Provide the (x, y) coordinate of the cell's center where the given text is located.  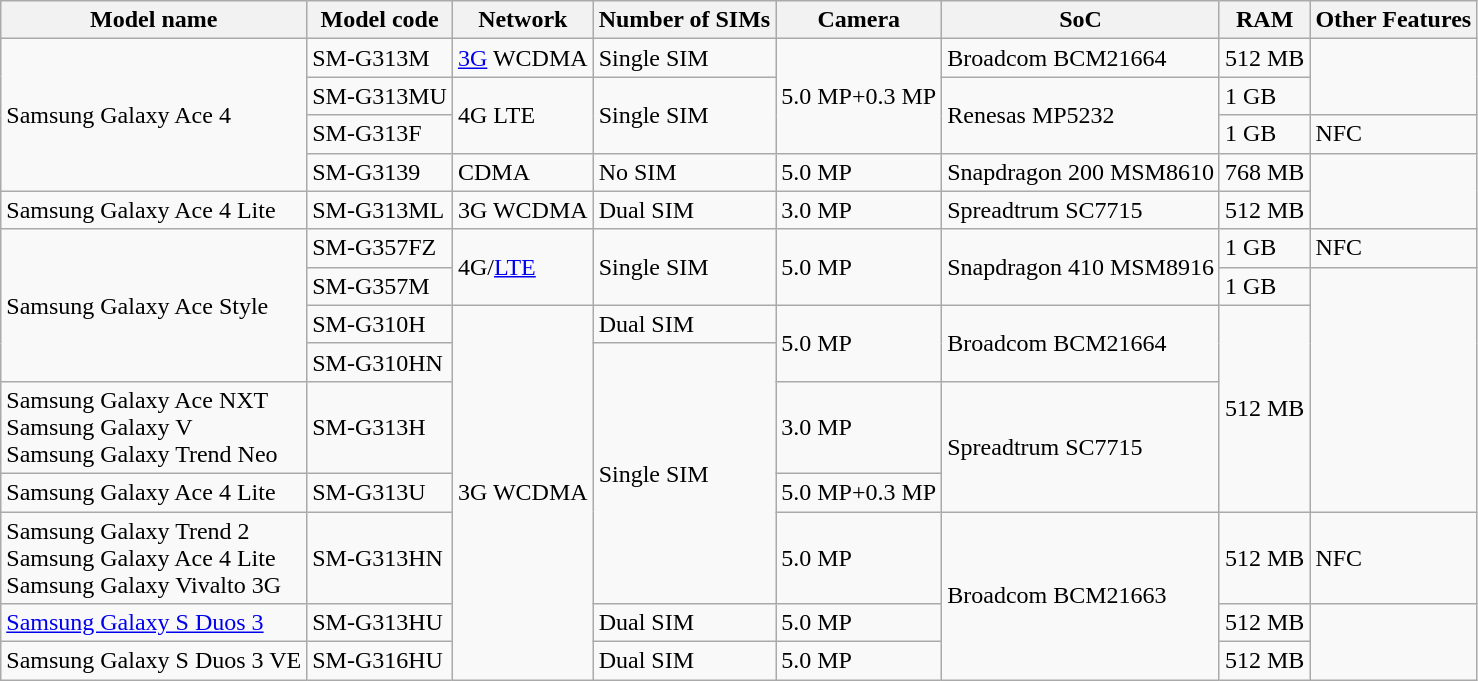
Model code (380, 20)
SM-G313F (380, 134)
Samsung Galaxy Ace Style (154, 305)
RAM (1264, 20)
Renesas MP5232 (1081, 115)
4G/LTE (522, 267)
Samsung Galaxy Ace NXTSamsung Galaxy VSamsung Galaxy Trend Neo (154, 427)
4G LTE (522, 115)
SoC (1081, 20)
SM-G357FZ (380, 248)
Camera (859, 20)
Samsung Galaxy S Duos 3 (154, 623)
Snapdragon 410 MSM8916 (1081, 267)
SM-G313HN (380, 558)
SM-G310H (380, 324)
SM-G357M (380, 286)
SM-G3139 (380, 172)
CDMA (522, 172)
Number of SIMs (684, 20)
Samsung Galaxy Ace 4 (154, 115)
SM-G313U (380, 492)
SM-G313H (380, 427)
SM-G313M (380, 58)
SM-G316HU (380, 661)
Other Features (1394, 20)
Model name (154, 20)
SM-G310HN (380, 362)
Samsung Galaxy S Duos 3 VE (154, 661)
SM-G313ML (380, 210)
No SIM (684, 172)
Network (522, 20)
Samsung Galaxy Trend 2Samsung Galaxy Ace 4 LiteSamsung Galaxy Vivalto 3G (154, 558)
Snapdragon 200 MSM8610 (1081, 172)
768 MB (1264, 172)
SM-G313HU (380, 623)
SM-G313MU (380, 96)
Broadcom BCM21663 (1081, 596)
